Scan for the cell matching the given text and deliver its (x, y) coordinate at center. 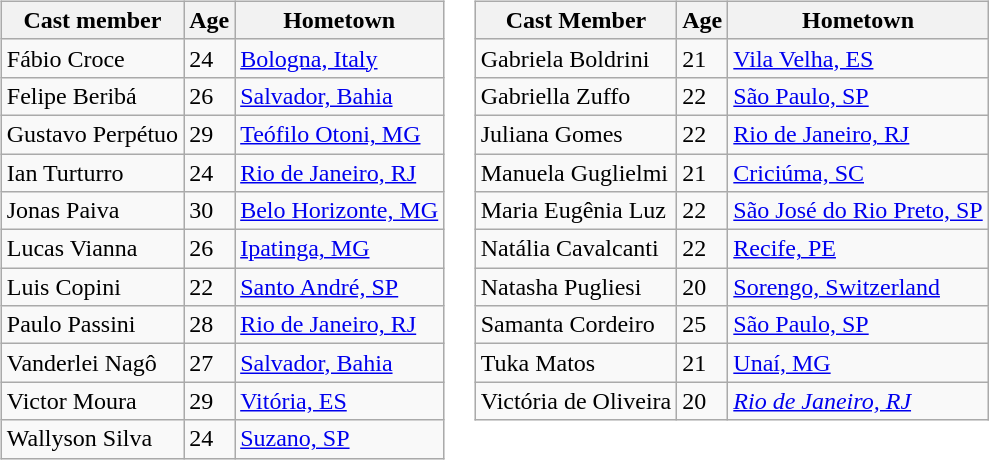
Juliana Gomes (576, 134)
Felipe Beribá (92, 96)
Teófilo Otoni, MG (340, 134)
27 (210, 363)
Natasha Pugliesi (576, 287)
30 (210, 211)
Manuela Guglielmi (576, 173)
Gustavo Perpétuo (92, 134)
Tuka Matos (576, 363)
Criciúma, SC (858, 173)
Suzano, SP (340, 439)
Ipatinga, MG (340, 249)
Samanta Cordeiro (576, 325)
Santo André, SP (340, 287)
Victor Moura (92, 401)
25 (702, 325)
Cast Member (576, 20)
28 (210, 325)
Bologna, Italy (340, 58)
Paulo Passini (92, 325)
Vitória, ES (340, 401)
Gabriela Boldrini (576, 58)
Wallyson Silva (92, 439)
Sorengo, Switzerland (858, 287)
Gabriella Zuffo (576, 96)
Lucas Vianna (92, 249)
Belo Horizonte, MG (340, 211)
Luis Copini (92, 287)
Jonas Paiva (92, 211)
Victória de Oliveira (576, 401)
Recife, PE (858, 249)
Ian Turturro (92, 173)
Unaí, MG (858, 363)
Maria Eugênia Luz (576, 211)
Fábio Croce (92, 58)
Cast member (92, 20)
Natália Cavalcanti (576, 249)
Vanderlei Nagô (92, 363)
Vila Velha, ES (858, 58)
São José do Rio Preto, SP (858, 211)
